Find where the given text appears and provide that cell's center as (X, Y) coordinate. 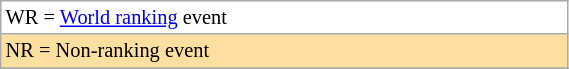
WR = World ranking event (284, 17)
NR = Non-ranking event (284, 51)
